Return [x, y] of the center of cell containing provided text 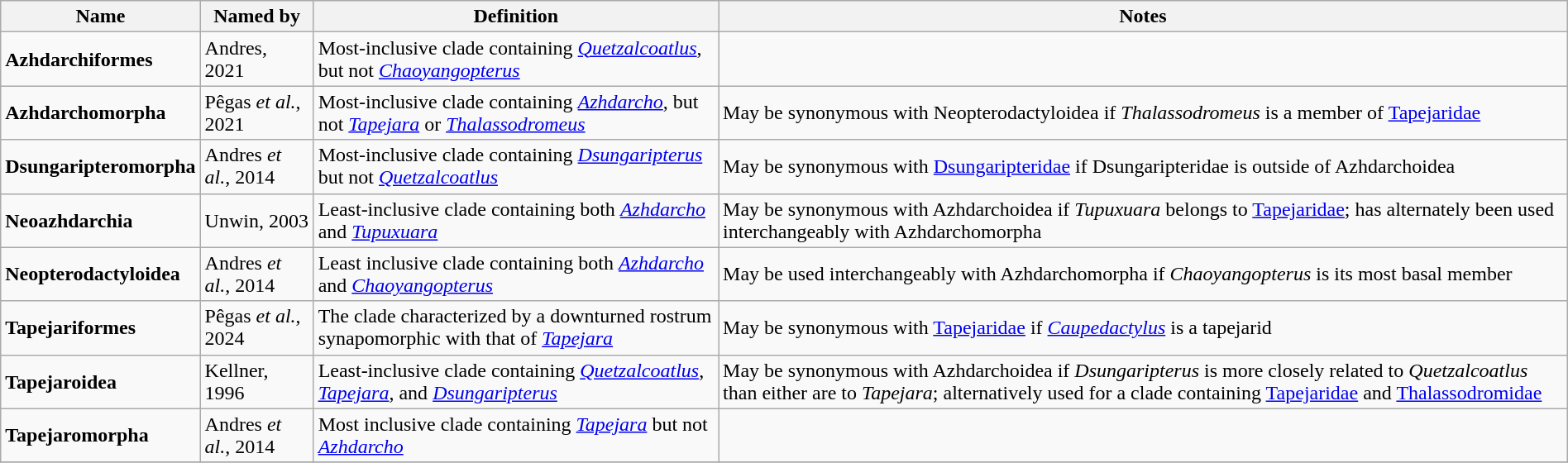
Most-inclusive clade containing Dsungaripterus but not Quetzalcoatlus [516, 167]
Kellner, 1996 [256, 382]
Most-inclusive clade containing Quetzalcoatlus, but not Chaoyangopterus [516, 60]
Azhdarchomorpha [101, 112]
May be synonymous with Neopterodactyloidea if Thalassodromeus is a member of Tapejaridae [1143, 112]
Definition [516, 17]
Tapejariformes [101, 327]
Pêgas et al., 2024 [256, 327]
Dsungaripteromorpha [101, 167]
Pêgas et al., 2021 [256, 112]
Named by [256, 17]
Neopterodactyloidea [101, 274]
Name [101, 17]
May be synonymous with Azhdarchoidea if Tupuxuara belongs to Tapejaridae; has alternately been used interchangeably with Azhdarchomorpha [1143, 220]
Tapejaroidea [101, 382]
Least inclusive clade containing both Azhdarcho and Chaoyangopterus [516, 274]
Most inclusive clade containing Tapejara but not Azhdarcho [516, 435]
Tapejaromorpha [101, 435]
Least-inclusive clade containing Quetzalcoatlus, Tapejara, and Dsungaripterus [516, 382]
The clade characterized by a downturned rostrum synapomorphic with that of Tapejara [516, 327]
Least-inclusive clade containing both Azhdarcho and Tupuxuara [516, 220]
Andres, 2021 [256, 60]
Notes [1143, 17]
May be synonymous with Dsungaripteridae if Dsungaripteridae is outside of Azhdarchoidea [1143, 167]
Azhdarchiformes [101, 60]
May be synonymous with Tapejaridae if Caupedactylus is a tapejarid [1143, 327]
Neoazhdarchia [101, 220]
Unwin, 2003 [256, 220]
May be used interchangeably with Azhdarchomorpha if Chaoyangopterus is its most basal member [1143, 274]
Most-inclusive clade containing Azhdarcho, but not Tapejara or Thalassodromeus [516, 112]
